Scan for the cell matching the given text and deliver its (x, y) coordinate at center. 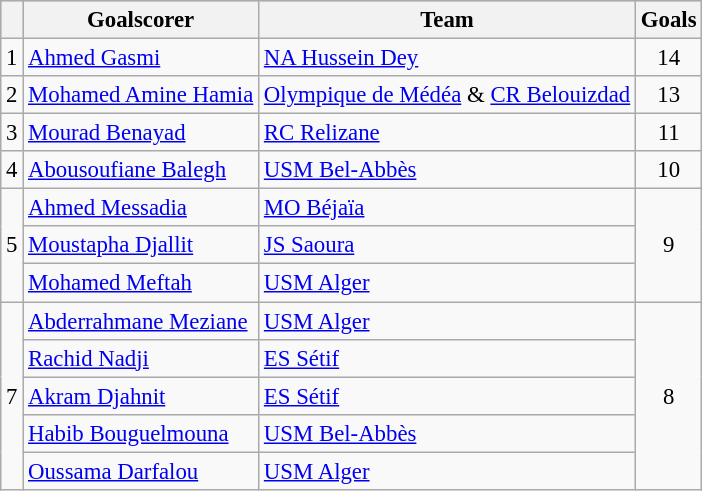
Oussama Darfalou (141, 471)
11 (669, 133)
Ahmed Gasmi (141, 58)
Olympique de Médéa & CR Belouizdad (448, 95)
Habib Bouguelmouna (141, 433)
7 (12, 396)
Mourad Benayad (141, 133)
8 (669, 396)
Goals (669, 20)
Mohamed Meftah (141, 283)
NA Hussein Dey (448, 58)
3 (12, 133)
Abousoufiane Balegh (141, 170)
Rachid Nadji (141, 358)
14 (669, 58)
Mohamed Amine Hamia (141, 95)
4 (12, 170)
5 (12, 246)
Goalscorer (141, 20)
13 (669, 95)
Team (448, 20)
RC Relizane (448, 133)
Akram Djahnit (141, 396)
Ahmed Messadia (141, 208)
Moustapha Djallit (141, 245)
Abderrahmane Meziane (141, 321)
2 (12, 95)
MO Béjaïa (448, 208)
1 (12, 58)
JS Saoura (448, 245)
9 (669, 246)
10 (669, 170)
